Provide the (x, y) coordinate of the cell's center where the given text is located.  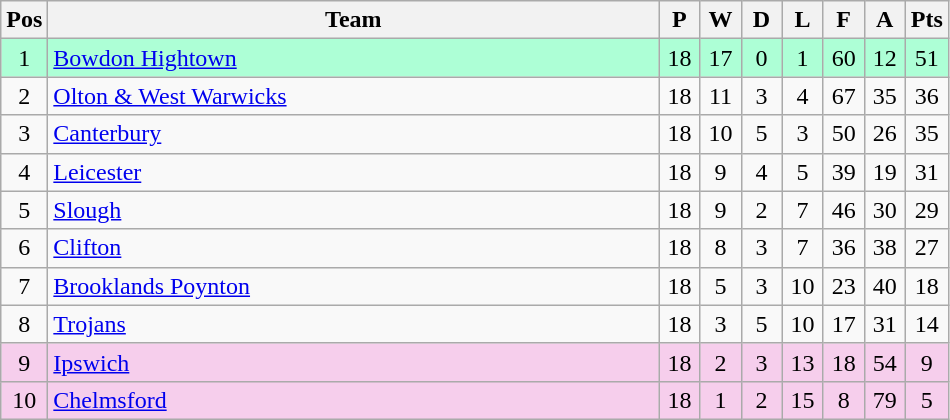
6 (24, 248)
Bowdon Hightown (354, 58)
12 (884, 58)
54 (884, 362)
15 (802, 400)
26 (884, 134)
79 (884, 400)
Canterbury (354, 134)
Ipswich (354, 362)
0 (762, 58)
A (884, 20)
Slough (354, 210)
Brooklands Poynton (354, 286)
Pts (926, 20)
60 (844, 58)
11 (720, 96)
14 (926, 324)
46 (844, 210)
Leicester (354, 172)
Clifton (354, 248)
Team (354, 20)
L (802, 20)
F (844, 20)
23 (844, 286)
D (762, 20)
W (720, 20)
30 (884, 210)
27 (926, 248)
39 (844, 172)
Trojans (354, 324)
19 (884, 172)
67 (844, 96)
38 (884, 248)
Olton & West Warwicks (354, 96)
51 (926, 58)
13 (802, 362)
Chelmsford (354, 400)
P (680, 20)
Pos (24, 20)
50 (844, 134)
29 (926, 210)
40 (884, 286)
